Capture the cell that displays the provided text and extract its [x, y] central coordinate. 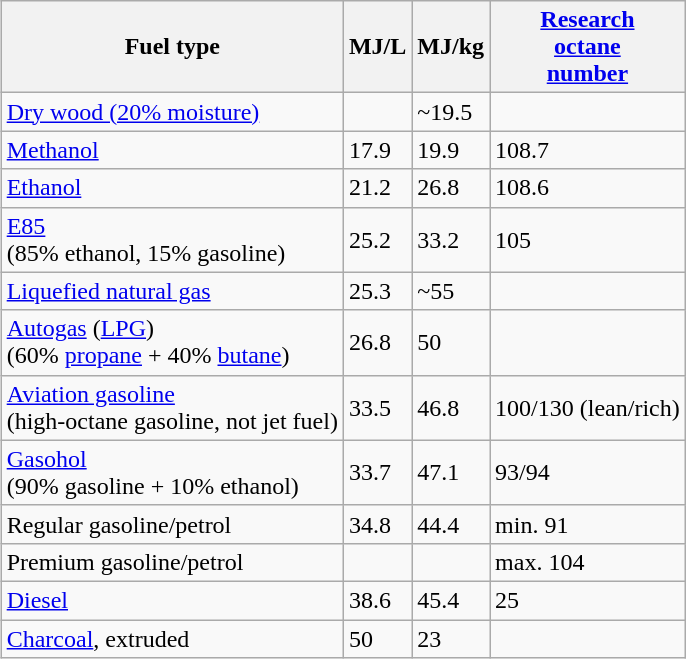
38.6 [377, 600]
45.4 [451, 600]
44.4 [451, 524]
34.8 [377, 524]
108.7 [588, 150]
min. 91 [588, 524]
33.2 [451, 240]
Charcoal, extruded [172, 639]
100/130 (lean/rich) [588, 408]
Premium gasoline/petrol [172, 562]
MJ/L [377, 47]
47.1 [451, 472]
93/94 [588, 472]
25 [588, 600]
~55 [451, 291]
Autogas (LPG)(60% propane + 40% butane) [172, 342]
max. 104 [588, 562]
~19.5 [451, 112]
25.2 [377, 240]
21.2 [377, 188]
Aviation gasoline(high-octane gasoline, not jet fuel) [172, 408]
19.9 [451, 150]
Ethanol [172, 188]
46.8 [451, 408]
105 [588, 240]
Researchoctanenumber [588, 47]
E85(85% ethanol, 15% gasoline) [172, 240]
108.6 [588, 188]
25.3 [377, 291]
17.9 [377, 150]
Fuel type [172, 47]
Methanol [172, 150]
Regular gasoline/petrol [172, 524]
33.5 [377, 408]
MJ/kg [451, 47]
33.7 [377, 472]
Liquefied natural gas [172, 291]
Dry wood (20% moisture) [172, 112]
Diesel [172, 600]
Gasohol(90% gasoline + 10% ethanol) [172, 472]
23 [451, 639]
